Provide the [X, Y] coordinate of the cell's center where the given text is located.  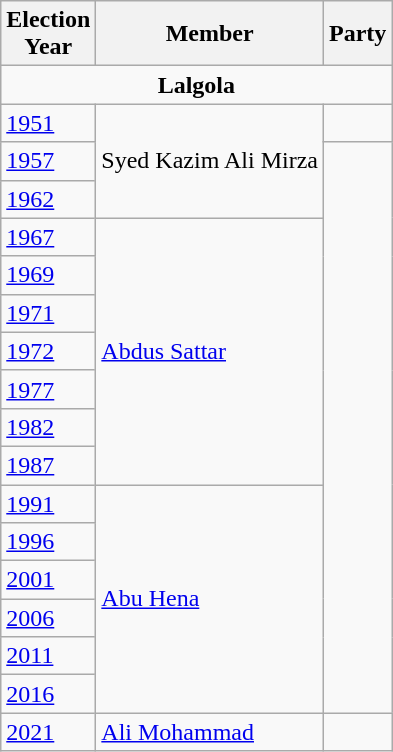
2006 [48, 618]
1967 [48, 237]
Member [210, 34]
2011 [48, 656]
2016 [48, 694]
1972 [48, 351]
Abu Hena [210, 598]
1977 [48, 389]
Lalgola [196, 85]
1951 [48, 123]
1969 [48, 275]
Party [358, 34]
2001 [48, 580]
1996 [48, 542]
2021 [48, 732]
1971 [48, 313]
Syed Kazim Ali Mirza [210, 161]
Election Year [48, 34]
1991 [48, 503]
1987 [48, 465]
1957 [48, 161]
Abdus Sattar [210, 351]
Ali Mohammad [210, 732]
1982 [48, 427]
1962 [48, 199]
